Find where the given text appears and provide that cell's center as (X, Y) coordinate. 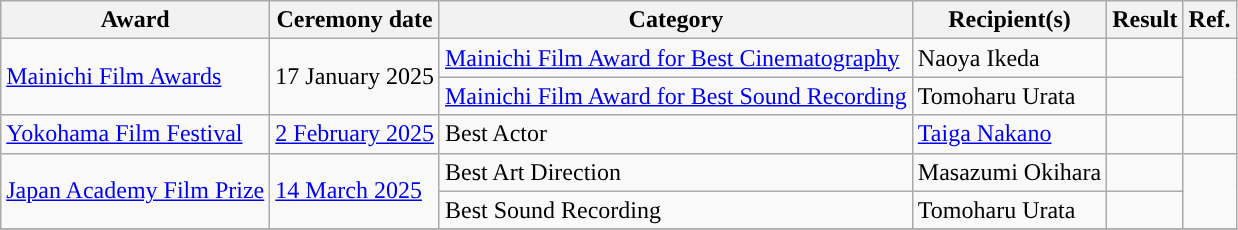
Naoya Ikeda (1009, 58)
Masazumi Okihara (1009, 172)
Ceremony date (355, 20)
14 March 2025 (355, 191)
Ref. (1210, 20)
17 January 2025 (355, 77)
Taiga Nakano (1009, 134)
Best Art Direction (676, 172)
Mainichi Film Award for Best Cinematography (676, 58)
Yokohama Film Festival (136, 134)
2 February 2025 (355, 134)
Award (136, 20)
Best Actor (676, 134)
Category (676, 20)
Mainichi Film Awards (136, 77)
Mainichi Film Award for Best Sound Recording (676, 96)
Japan Academy Film Prize (136, 191)
Recipient(s) (1009, 20)
Best Sound Recording (676, 210)
Result (1145, 20)
